Capture the cell that displays the provided text and extract its [X, Y] central coordinate. 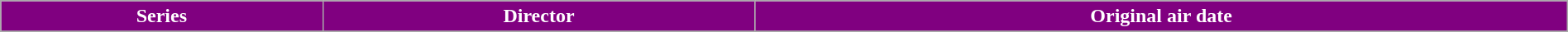
Original air date [1161, 16]
Series [162, 16]
Director [539, 16]
